Capture the cell that displays the provided text and extract its [X, Y] central coordinate. 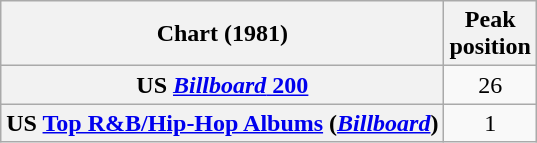
Peak position [490, 34]
1 [490, 123]
US Top R&B/Hip-Hop Albums (Billboard) [222, 123]
US Billboard 200 [222, 85]
26 [490, 85]
Chart (1981) [222, 34]
